Output the [X, Y] coordinate of the center of the cell containing the given text.  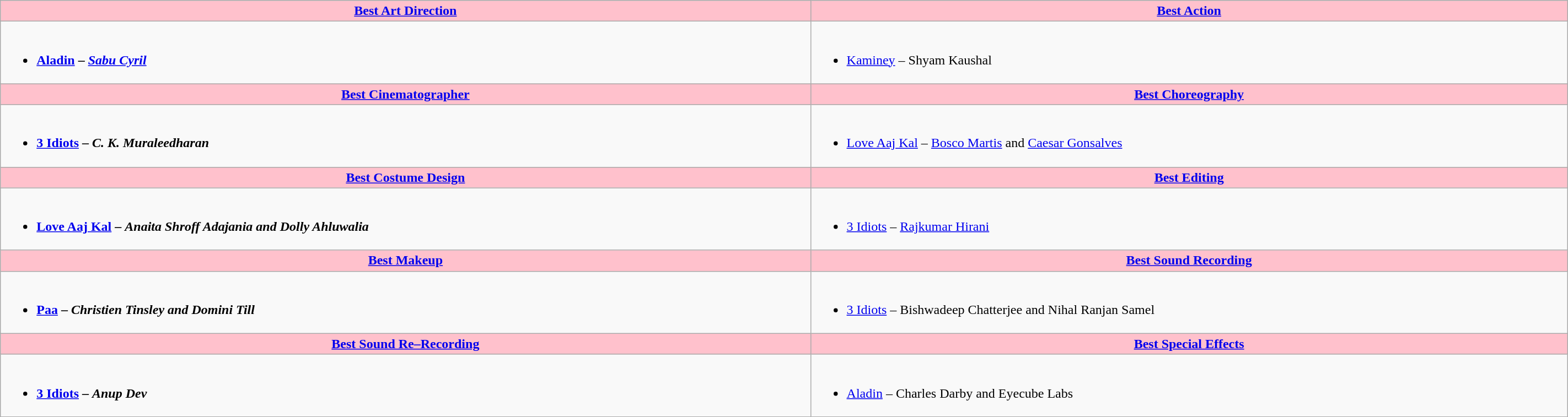
Best Sound Recording [1189, 261]
Love Aaj Kal – Anaita Shroff Adajania and Dolly Ahluwalia [406, 219]
3 Idiots – Rajkumar Hirani [1189, 219]
Best Sound Re–Recording [406, 344]
3 Idiots – Bishwadeep Chatterjee and Nihal Ranjan Samel [1189, 302]
Best Art Direction [406, 11]
Best Cinematographer [406, 94]
3 Idiots – Anup Dev [406, 386]
Paa – Christien Tinsley and Domini Till [406, 302]
Kaminey – Shyam Kaushal [1189, 53]
Best Action [1189, 11]
3 Idiots – C. K. Muraleedharan [406, 136]
Best Costume Design [406, 177]
Best Special Effects [1189, 344]
Aladin – Sabu Cyril [406, 53]
Aladin – Charles Darby and Eyecube Labs [1189, 386]
Best Makeup [406, 261]
Best Editing [1189, 177]
Love Aaj Kal – Bosco Martis and Caesar Gonsalves [1189, 136]
Best Choreography [1189, 94]
